Output the (x, y) coordinate of the center of the cell containing the given text.  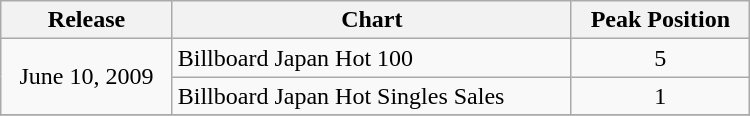
Release (86, 20)
Chart (372, 20)
Billboard Japan Hot Singles Sales (372, 96)
Billboard Japan Hot 100 (372, 58)
Peak Position (660, 20)
1 (660, 96)
5 (660, 58)
June 10, 2009 (86, 77)
